Pinpoint the cell where the given text exists, returning its [X, Y] midpoint coordinate. 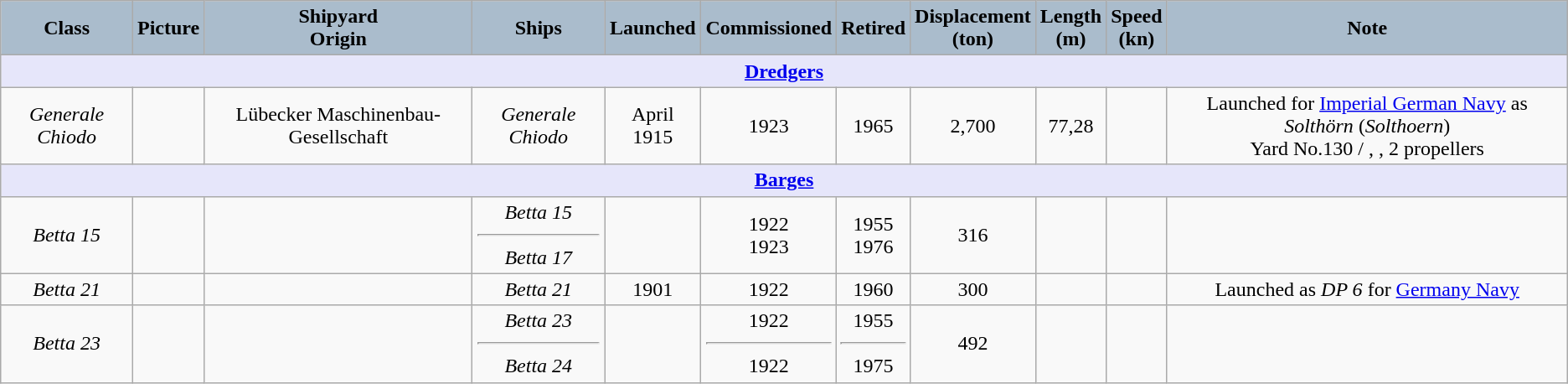
Betta 15Betta 17 [539, 235]
Betta 15 [67, 235]
1922 [769, 289]
1923 [769, 126]
ShipyardOrigin [338, 29]
Picture [169, 29]
1901 [653, 289]
19221923 [769, 235]
492 [973, 344]
Commissioned [769, 29]
19551975 [874, 344]
Lübecker Maschinenbau-Gesellschaft [338, 126]
300 [973, 289]
Displacement(ton) [973, 29]
Speed(kn) [1137, 29]
April 1915 [653, 126]
Retired [874, 29]
316 [973, 235]
Launched [653, 29]
Ships [539, 29]
Launched as DP 6 for Germany Navy [1367, 289]
1960 [874, 289]
77,28 [1070, 126]
Length(m) [1070, 29]
19221922 [769, 344]
2,700 [973, 126]
Barges [784, 180]
Betta 23 [67, 344]
Dredgers [784, 71]
Betta 23Betta 24 [539, 344]
19551976 [874, 235]
Note [1367, 29]
Class [67, 29]
Launched for Imperial German Navy as Solthörn (Solthoern)Yard No.130 / , , 2 propellers [1367, 126]
1965 [874, 126]
